Provide the [X, Y] coordinate of the cell's center where the given text is located.  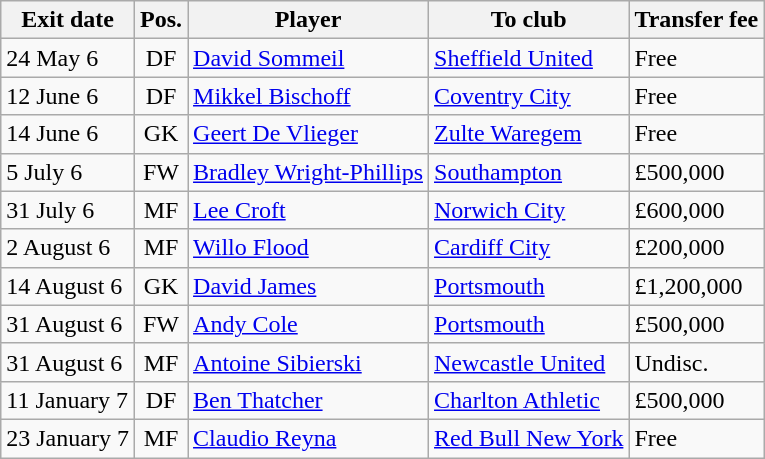
11 January 7 [68, 400]
Transfer fee [696, 20]
14 June 6 [68, 134]
Willo Flood [308, 248]
23 January 7 [68, 438]
To club [529, 20]
24 May 6 [68, 58]
Exit date [68, 20]
Ben Thatcher [308, 400]
Red Bull New York [529, 438]
Coventry City [529, 96]
Charlton Athletic [529, 400]
2 August 6 [68, 248]
£1,200,000 [696, 286]
Geert De Vlieger [308, 134]
£200,000 [696, 248]
Sheffield United [529, 58]
Andy Cole [308, 324]
Claudio Reyna [308, 438]
£600,000 [696, 210]
Zulte Waregem [529, 134]
Mikkel Bischoff [308, 96]
David Sommeil [308, 58]
5 July 6 [68, 172]
Lee Croft [308, 210]
31 July 6 [68, 210]
Antoine Sibierski [308, 362]
12 June 6 [68, 96]
Norwich City [529, 210]
Pos. [160, 20]
David James [308, 286]
Undisc. [696, 362]
Player [308, 20]
Southampton [529, 172]
Newcastle United [529, 362]
Bradley Wright-Phillips [308, 172]
Cardiff City [529, 248]
14 August 6 [68, 286]
